Pinpoint the cell where the given text exists, returning its [X, Y] midpoint coordinate. 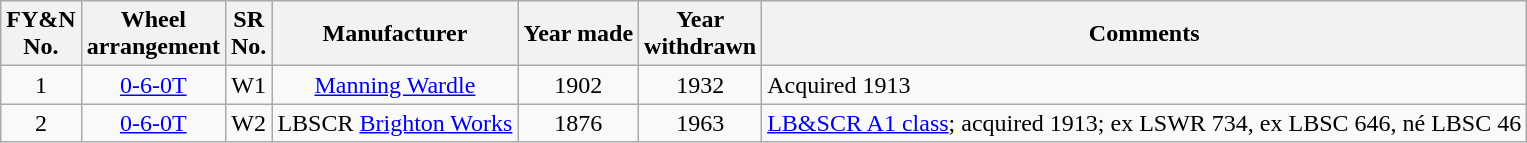
1 [41, 85]
1902 [578, 85]
Acquired 1913 [1144, 85]
FY&NNo. [41, 34]
1932 [700, 85]
Comments [1144, 34]
Wheelarrangement [153, 34]
1963 [700, 123]
2 [41, 123]
W1 [248, 85]
SRNo. [248, 34]
Manufacturer [395, 34]
1876 [578, 123]
Yearwithdrawn [700, 34]
W2 [248, 123]
Manning Wardle [395, 85]
Year made [578, 34]
LBSCR Brighton Works [395, 123]
LB&SCR A1 class; acquired 1913; ex LSWR 734, ex LBSC 646, né LBSC 46 [1144, 123]
